Detect which cell encompasses the target text, then output its [X, Y] center coordinate. 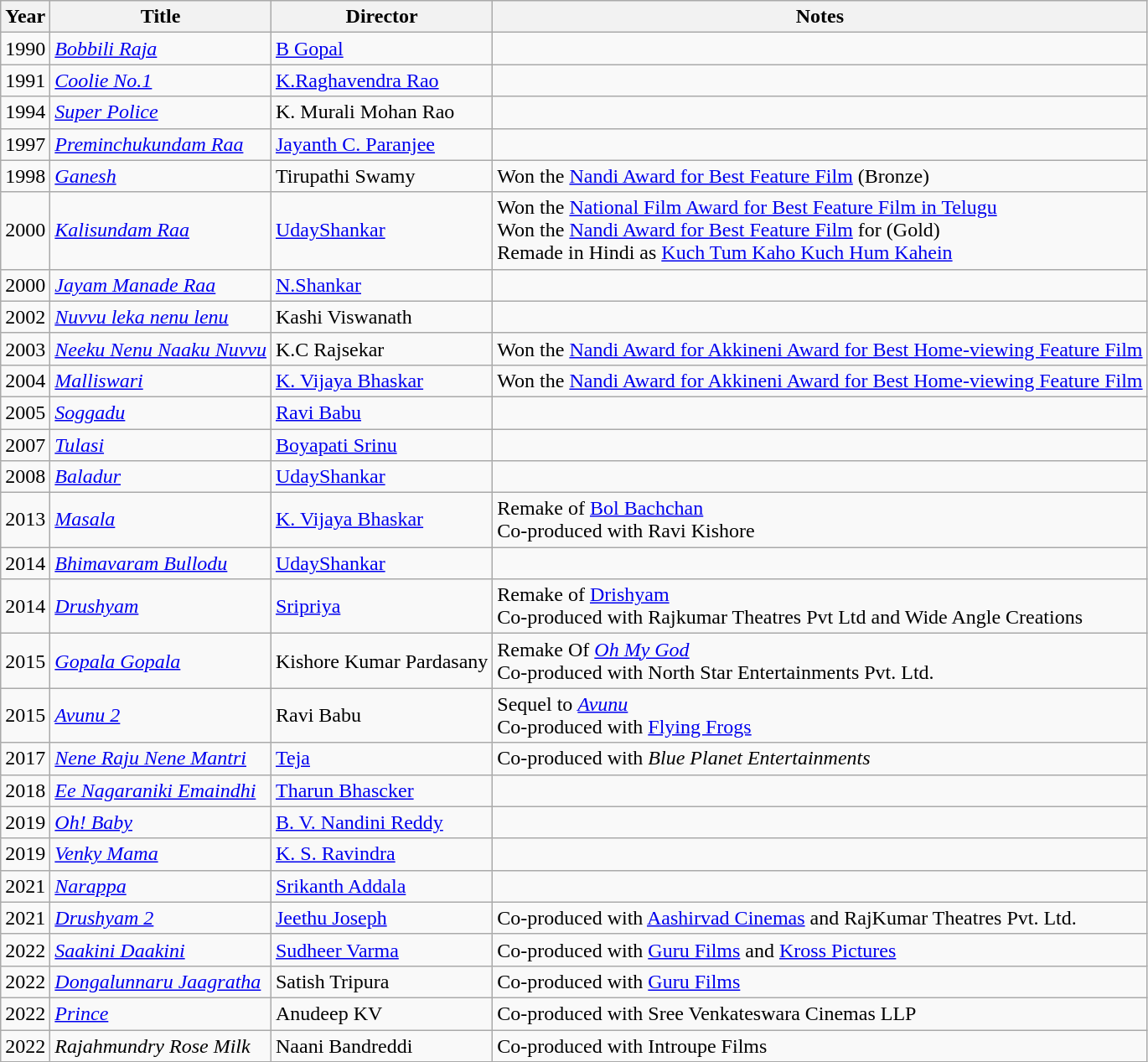
Jeethu Joseph [381, 918]
Kalisundam Raa [161, 231]
Won the Nandi Award for Best Feature Film (Bronze) [820, 176]
Preminchukundam Raa [161, 144]
Co-produced with Sree Venkateswara Cinemas LLP [820, 1013]
Neeku Nenu Naaku Nuvvu [161, 349]
Nuvvu leka nenu lenu [161, 317]
Co-produced with Guru Films [820, 982]
Anudeep KV [381, 1013]
Notes [820, 17]
Masala [161, 520]
Drushyam 2 [161, 918]
Bhimavaram Bullodu [161, 563]
Tharun Bhascker [381, 790]
Malliswari [161, 381]
Narappa [161, 886]
K. S. Ravindra [381, 854]
2005 [25, 412]
K. Murali Mohan Rao [381, 112]
2007 [25, 445]
Teja [381, 759]
B Gopal [381, 49]
Bobbili Raja [161, 49]
Soggadu [161, 412]
Tirupathi Swamy [381, 176]
Ganesh [161, 176]
Jayanth C. Paranjee [381, 144]
Co-produced with Guru Films and Kross Pictures [820, 950]
Boyapati Srinu [381, 445]
K.Raghavendra Rao [381, 80]
Kishore Kumar Pardasany [381, 661]
Drushyam [161, 607]
Remake Of Oh My GodCo-produced with North Star Entertainments Pvt. Ltd. [820, 661]
Coolie No.1 [161, 80]
Tulasi [161, 445]
Remake of DrishyamCo-produced with Rajkumar Theatres Pvt Ltd and Wide Angle Creations [820, 607]
Prince [161, 1013]
Venky Mama [161, 854]
Saakini Daakini [161, 950]
1997 [25, 144]
Sripriya [381, 607]
Baladur [161, 477]
Rajahmundry Rose Milk [161, 1045]
Director [381, 17]
Satish Tripura [381, 982]
2003 [25, 349]
2002 [25, 317]
Sequel to AvunuCo-produced with Flying Frogs [820, 716]
Oh! Baby [161, 822]
Co-produced with Blue Planet Entertainments [820, 759]
Naani Bandreddi [381, 1045]
N.Shankar [381, 285]
Remake of Bol BachchanCo-produced with Ravi Kishore [820, 520]
Super Police [161, 112]
Jayam Manade Raa [161, 285]
Title [161, 17]
Srikanth Addala [381, 886]
2017 [25, 759]
2018 [25, 790]
Gopala Gopala [161, 661]
Co-produced with Introupe Films [820, 1045]
1991 [25, 80]
B. V. Nandini Reddy [381, 822]
Ee Nagaraniki Emaindhi [161, 790]
1998 [25, 176]
2008 [25, 477]
K.C Rajsekar [381, 349]
Co-produced with Aashirvad Cinemas and RajKumar Theatres Pvt. Ltd. [820, 918]
Sudheer Varma [381, 950]
Year [25, 17]
1994 [25, 112]
2013 [25, 520]
Kashi Viswanath [381, 317]
1990 [25, 49]
Nene Raju Nene Mantri [161, 759]
2004 [25, 381]
Avunu 2 [161, 716]
Dongalunnaru Jaagratha [161, 982]
